Capture the cell that displays the provided text and extract its [X, Y] central coordinate. 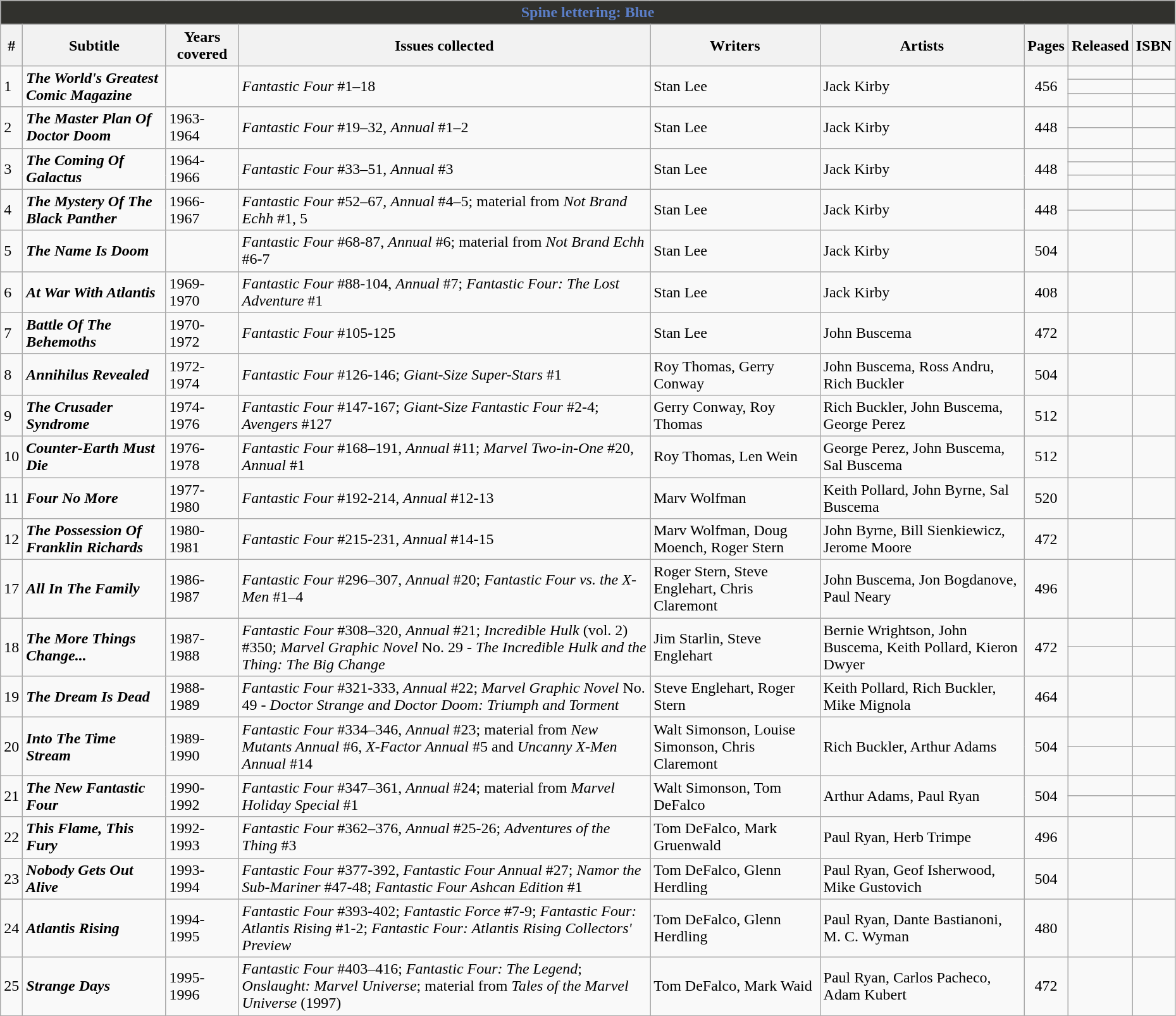
25 [11, 986]
Subtitle [94, 46]
Marv Wolfman [735, 497]
Roy Thomas, Gerry Conway [735, 375]
Nobody Gets Out Alive [94, 878]
408 [1046, 292]
1992-1993 [202, 838]
Jim Starlin, Steve Englehart [735, 647]
ISBN [1154, 46]
Bernie Wrightson, John Buscema, Keith Pollard, Kieron Dwyer [922, 647]
Fantastic Four #377-392, Fantastic Four Annual #27; Namor the Sub-Mariner #47-48; Fantastic Four Ashcan Edition #1 [444, 878]
The Master Plan Of Doctor Doom [94, 128]
1988-1989 [202, 697]
Fantastic Four #68-87, Annual #6; material from Not Brand Echh #6-7 [444, 251]
5 [11, 251]
Keith Pollard, John Byrne, Sal Buscema [922, 497]
1976-1978 [202, 457]
Battle Of The Behemoths [94, 333]
Tom DeFalco, Mark Waid [735, 986]
464 [1046, 697]
Rich Buckler, Arthur Adams [922, 747]
Artists [922, 46]
Fantastic Four #168–191, Annual #11; Marvel Two-in-One #20, Annual #1 [444, 457]
Fantastic Four #19–32, Annual #1–2 [444, 128]
23 [11, 878]
1964-1966 [202, 168]
The Dream Is Dead [94, 697]
1966-1967 [202, 210]
24 [11, 928]
Counter-Earth Must Die [94, 457]
Fantastic Four #321-333, Annual #22; Marvel Graphic Novel No. 49 - Doctor Strange and Doctor Doom: Triumph and Torment [444, 697]
John Byrne, Bill Sienkiewicz, Jerome Moore [922, 539]
1980-1981 [202, 539]
456 [1046, 86]
All In The Family [94, 589]
Paul Ryan, Herb Trimpe [922, 838]
# [11, 46]
6 [11, 292]
1970-1972 [202, 333]
The More Things Change... [94, 647]
Writers [735, 46]
8 [11, 375]
Rich Buckler, John Buscema, George Perez [922, 415]
7 [11, 333]
Four No More [94, 497]
1977-1980 [202, 497]
Years covered [202, 46]
12 [11, 539]
Issues collected [444, 46]
Fantastic Four #334–346, Annual #23; material from New Mutants Annual #6, X-Factor Annual #5 and Uncanny X-Men Annual #14 [444, 747]
Fantastic Four #403–416; Fantastic Four: The Legend; Onslaught: Marvel Universe; material from Tales of the Marvel Universe (1997) [444, 986]
Pages [1046, 46]
The Possession Of Franklin Richards [94, 539]
4 [11, 210]
21 [11, 796]
9 [11, 415]
1963-1964 [202, 128]
Fantastic Four #347–361, Annual #24; material from Marvel Holiday Special #1 [444, 796]
Walt Simonson, Louise Simonson, Chris Claremont [735, 747]
Fantastic Four #362–376, Annual #25-26; Adventures of the Thing #3 [444, 838]
The Crusader Syndrome [94, 415]
The New Fantastic Four [94, 796]
Fantastic Four #126-146; Giant-Size Super-Stars #1 [444, 375]
Fantastic Four #296–307, Annual #20; Fantastic Four vs. the X-Men #1–4 [444, 589]
Roy Thomas, Len Wein [735, 457]
18 [11, 647]
John Buscema, Jon Bogdanove, Paul Neary [922, 589]
520 [1046, 497]
17 [11, 589]
3 [11, 168]
1994-1995 [202, 928]
Released [1100, 46]
20 [11, 747]
1969-1970 [202, 292]
Arthur Adams, Paul Ryan [922, 796]
1972-1974 [202, 375]
Paul Ryan, Carlos Pacheco, Adam Kubert [922, 986]
Marv Wolfman, Doug Moench, Roger Stern [735, 539]
Annihilus Revealed [94, 375]
George Perez, John Buscema, Sal Buscema [922, 457]
The Mystery Of The Black Panther [94, 210]
John Buscema, Ross Andru, Rich Buckler [922, 375]
19 [11, 697]
Strange Days [94, 986]
The Name Is Doom [94, 251]
The Coming Of Galactus [94, 168]
2 [11, 128]
10 [11, 457]
Paul Ryan, Dante Bastianoni, M. C. Wyman [922, 928]
22 [11, 838]
1990-1992 [202, 796]
1993-1994 [202, 878]
1989-1990 [202, 747]
Fantastic Four #88-104, Annual #7; Fantastic Four: The Lost Adventure #1 [444, 292]
480 [1046, 928]
Roger Stern, Steve Englehart, Chris Claremont [735, 589]
Fantastic Four #1–18 [444, 86]
1987-1988 [202, 647]
Walt Simonson, Tom DeFalco [735, 796]
Gerry Conway, Roy Thomas [735, 415]
Keith Pollard, Rich Buckler, Mike Mignola [922, 697]
Into The Time Stream [94, 747]
Atlantis Rising [94, 928]
At War With Atlantis [94, 292]
Fantastic Four #393-402; Fantastic Force #7-9; Fantastic Four: Atlantis Rising #1-2; Fantastic Four: Atlantis Rising Collectors' Preview [444, 928]
Fantastic Four #105-125 [444, 333]
Fantastic Four #308–320, Annual #21; Incredible Hulk (vol. 2) #350; Marvel Graphic Novel No. 29 - The Incredible Hulk and the Thing: The Big Change [444, 647]
1986-1987 [202, 589]
Tom DeFalco, Mark Gruenwald [735, 838]
Fantastic Four #215-231, Annual #14-15 [444, 539]
1995-1996 [202, 986]
11 [11, 497]
Steve Englehart, Roger Stern [735, 697]
Spine lettering: Blue [588, 13]
1 [11, 86]
This Flame, This Fury [94, 838]
Fantastic Four #52–67, Annual #4–5; material from Not Brand Echh #1, 5 [444, 210]
1974-1976 [202, 415]
Paul Ryan, Geof Isherwood, Mike Gustovich [922, 878]
Fantastic Four #192-214, Annual #12-13 [444, 497]
Fantastic Four #147-167; Giant-Size Fantastic Four #2-4; Avengers #127 [444, 415]
Fantastic Four #33–51, Annual #3 [444, 168]
The World's Greatest Comic Magazine [94, 86]
John Buscema [922, 333]
